Identify which cell holds the provided text, then report its [x, y] central coordinate. 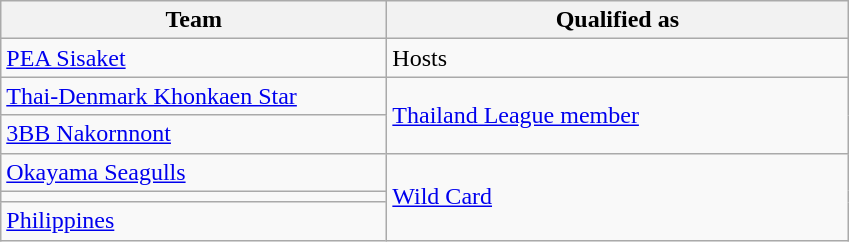
Team [194, 20]
Philippines [194, 221]
Hosts [618, 58]
3BB Nakornnont [194, 134]
Thai-Denmark Khonkaen Star [194, 96]
PEA Sisaket [194, 58]
Wild Card [618, 196]
Okayama Seagulls [194, 172]
Thailand League member [618, 115]
Qualified as [618, 20]
